Search for the cell housing the specified text and yield its [x, y] center coordinate. 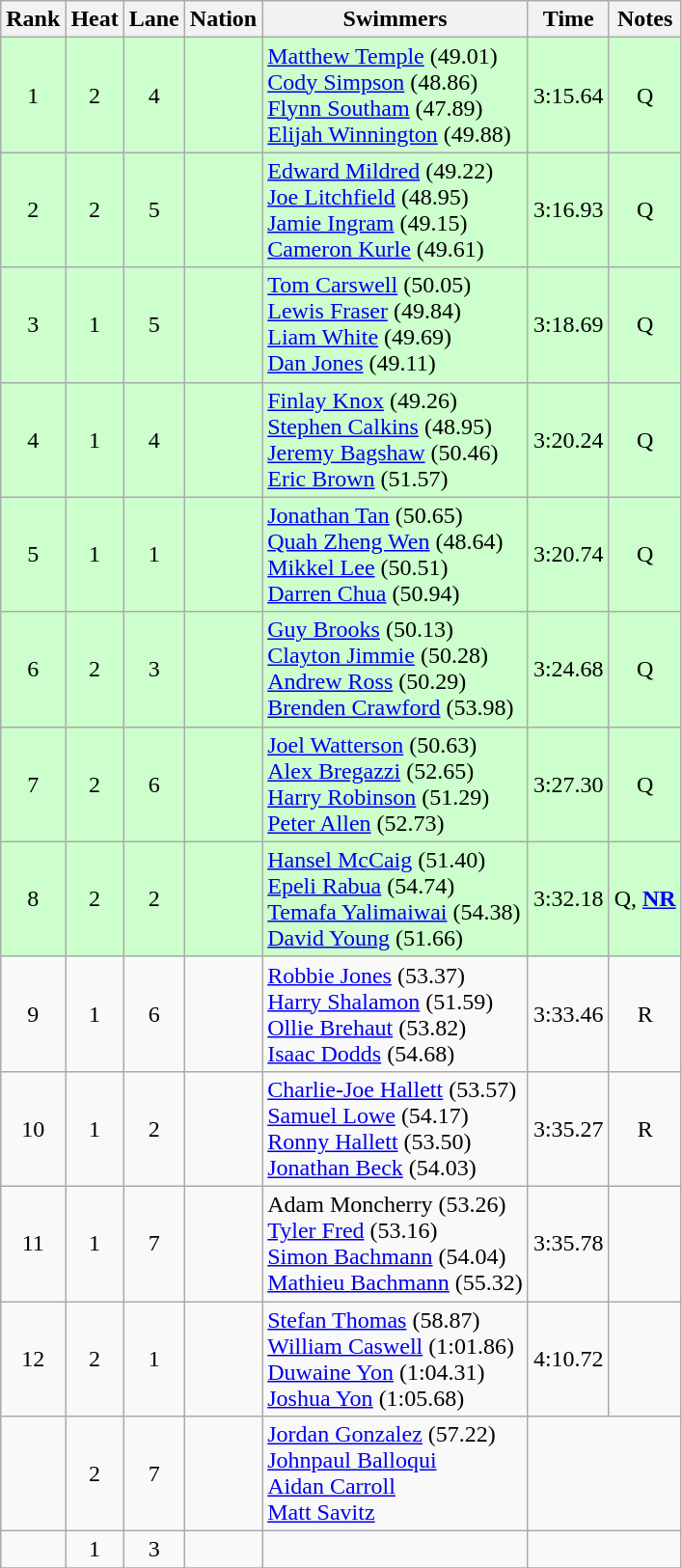
Finlay Knox (49.26)Stephen Calkins (48.95)Jeremy Bagshaw (50.46)Eric Brown (51.57) [396, 440]
8 [33, 899]
Swimmers [396, 19]
12 [33, 1359]
Rank [33, 19]
3:27.30 [568, 784]
Joel Watterson (50.63)Alex Bregazzi (52.65)Harry Robinson (51.29)Peter Allen (52.73) [396, 784]
Charlie-Joe Hallett (53.57)Samuel Lowe (54.17)Ronny Hallett (53.50)Jonathan Beck (54.03) [396, 1129]
3:32.18 [568, 899]
3:35.27 [568, 1129]
9 [33, 1013]
3:24.68 [568, 670]
Lane [154, 19]
3:33.46 [568, 1013]
Tom Carswell (50.05)Lewis Fraser (49.84)Liam White (49.69)Dan Jones (49.11) [396, 324]
3:15.64 [568, 95]
Jordan Gonzalez (57.22)Johnpaul Balloqui Aidan CarrollMatt Savitz [396, 1474]
Edward Mildred (49.22)Joe Litchfield (48.95)Jamie Ingram (49.15)Cameron Kurle (49.61) [396, 210]
3:16.93 [568, 210]
Q, NR [644, 899]
3:20.74 [568, 554]
Notes [644, 19]
Jonathan Tan (50.65)Quah Zheng Wen (48.64)Mikkel Lee (50.51)Darren Chua (50.94) [396, 554]
Guy Brooks (50.13)Clayton Jimmie (50.28)Andrew Ross (50.29)Brenden Crawford (53.98) [396, 670]
Robbie Jones (53.37)Harry Shalamon (51.59)Ollie Brehaut (53.82)Isaac Dodds (54.68) [396, 1013]
11 [33, 1243]
Hansel McCaig (51.40)Epeli Rabua (54.74)Temafa Yalimaiwai (54.38)David Young (51.66) [396, 899]
4:10.72 [568, 1359]
3:20.24 [568, 440]
Heat [95, 19]
3:35.78 [568, 1243]
Time [568, 19]
3:18.69 [568, 324]
Nation [223, 19]
Stefan Thomas (58.87)William Caswell (1:01.86)Duwaine Yon (1:04.31)Joshua Yon (1:05.68) [396, 1359]
Adam Moncherry (53.26)Tyler Fred (53.16)Simon Bachmann (54.04)Mathieu Bachmann (55.32) [396, 1243]
Matthew Temple (49.01)Cody Simpson (48.86)Flynn Southam (47.89)Elijah Winnington (49.88) [396, 95]
10 [33, 1129]
